Output the [X, Y] coordinate of the center of the cell containing the given text.  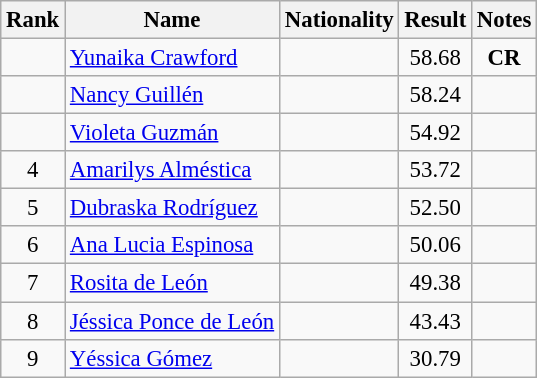
58.24 [436, 95]
Name [172, 20]
Yéssica Gómez [172, 358]
9 [33, 358]
Amarilys Alméstica [172, 170]
Nancy Guillén [172, 95]
Nationality [338, 20]
50.06 [436, 245]
Dubraska Rodríguez [172, 208]
8 [33, 321]
58.68 [436, 58]
53.72 [436, 170]
Rosita de León [172, 283]
6 [33, 245]
Notes [504, 20]
54.92 [436, 133]
52.50 [436, 208]
30.79 [436, 358]
43.43 [436, 321]
Yunaika Crawford [172, 58]
Jéssica Ponce de León [172, 321]
Rank [33, 20]
CR [504, 58]
49.38 [436, 283]
5 [33, 208]
Violeta Guzmán [172, 133]
4 [33, 170]
7 [33, 283]
Result [436, 20]
Ana Lucia Espinosa [172, 245]
